Return the (x, y) coordinate for the center point of the cell that contains the specified text.  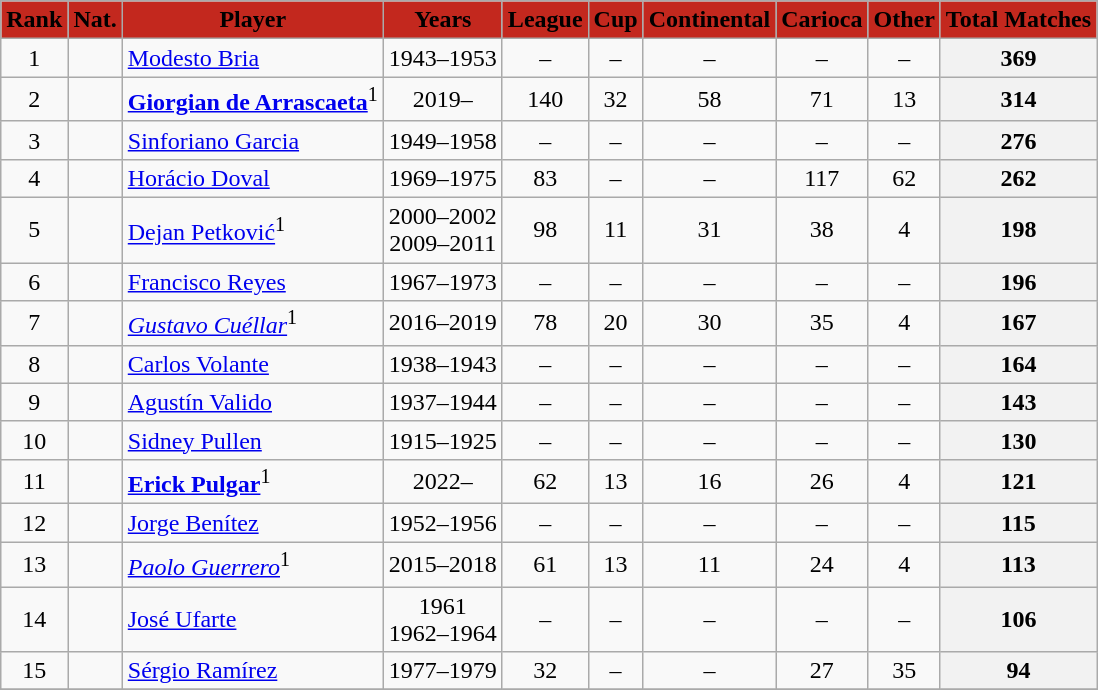
167 (1018, 324)
106 (1018, 620)
Paolo Guerrero1 (252, 564)
143 (1018, 402)
2022– (442, 482)
130 (1018, 440)
2015–2018 (442, 564)
2 (34, 100)
115 (1018, 523)
121 (1018, 482)
83 (545, 178)
10 (34, 440)
24 (822, 564)
27 (822, 671)
Sérgio Ramírez (252, 671)
Horácio Doval (252, 178)
Erick Pulgar1 (252, 482)
9 (34, 402)
6 (34, 282)
Player (252, 20)
Francisco Reyes (252, 282)
Total Matches (1018, 20)
José Ufarte (252, 620)
1969–1975 (442, 178)
2000–20022009–2011 (442, 230)
19611962–1964 (442, 620)
71 (822, 100)
26 (822, 482)
1977–1979 (442, 671)
1952–1956 (442, 523)
31 (709, 230)
Gustavo Cuéllar1 (252, 324)
98 (545, 230)
61 (545, 564)
8 (34, 364)
Modesto Bria (252, 58)
198 (1018, 230)
314 (1018, 100)
196 (1018, 282)
117 (822, 178)
5 (34, 230)
38 (822, 230)
Cup (616, 20)
262 (1018, 178)
1 (34, 58)
94 (1018, 671)
1967–1973 (442, 282)
20 (616, 324)
30 (709, 324)
276 (1018, 140)
369 (1018, 58)
14 (34, 620)
Sinforiano Garcia (252, 140)
78 (545, 324)
2019– (442, 100)
1938–1943 (442, 364)
Nat. (95, 20)
Carioca (822, 20)
Agustín Valido (252, 402)
16 (709, 482)
164 (1018, 364)
Continental (709, 20)
1937–1944 (442, 402)
12 (34, 523)
Jorge Benítez (252, 523)
Rank (34, 20)
2016–2019 (442, 324)
League (545, 20)
7 (34, 324)
Sidney Pullen (252, 440)
140 (545, 100)
Years (442, 20)
Giorgian de Arrascaeta1 (252, 100)
1949–1958 (442, 140)
Other (904, 20)
15 (34, 671)
Dejan Petković1 (252, 230)
1915–1925 (442, 440)
113 (1018, 564)
58 (709, 100)
1943–1953 (442, 58)
3 (34, 140)
Carlos Volante (252, 364)
